Pinpoint the cell where the given text exists, returning its [X, Y] midpoint coordinate. 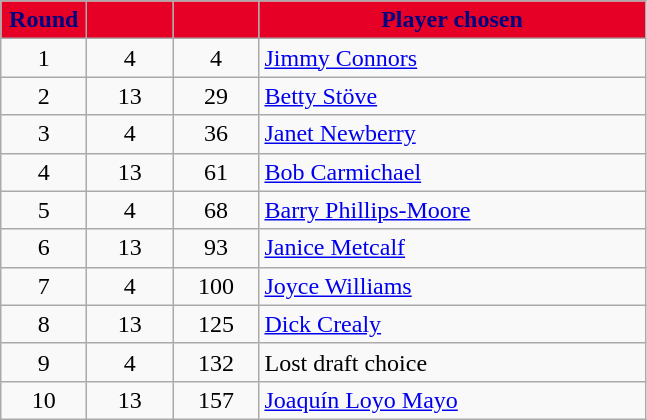
9 [44, 362]
Joyce Williams [452, 286]
8 [44, 324]
125 [216, 324]
Janice Metcalf [452, 248]
132 [216, 362]
Janet Newberry [452, 134]
68 [216, 210]
2 [44, 96]
6 [44, 248]
Round [44, 20]
1 [44, 58]
157 [216, 400]
Bob Carmichael [452, 172]
29 [216, 96]
61 [216, 172]
Lost draft choice [452, 362]
5 [44, 210]
Dick Crealy [452, 324]
3 [44, 134]
10 [44, 400]
Betty Stöve [452, 96]
36 [216, 134]
100 [216, 286]
93 [216, 248]
Joaquín Loyo Mayo [452, 400]
Barry Phillips-Moore [452, 210]
Jimmy Connors [452, 58]
Player chosen [452, 20]
7 [44, 286]
